Pinpoint the cell where the given text exists, returning its [X, Y] midpoint coordinate. 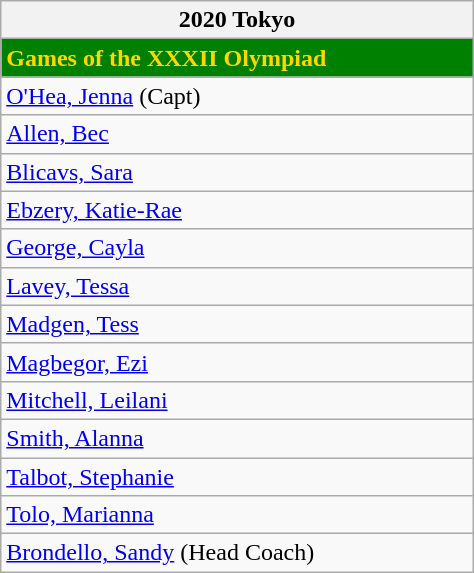
Magbegor, Ezi [237, 362]
Brondello, Sandy (Head Coach) [237, 553]
Madgen, Tess [237, 324]
Lavey, Tessa [237, 286]
Games of the XXXII Olympiad [237, 58]
George, Cayla [237, 248]
Talbot, Stephanie [237, 477]
Allen, Bec [237, 134]
Blicavs, Sara [237, 172]
Tolo, Marianna [237, 515]
Smith, Alanna [237, 438]
O'Hea, Jenna (Capt) [237, 96]
Mitchell, Leilani [237, 400]
Ebzery, Katie-Rae [237, 210]
2020 Tokyo [237, 20]
